Identify which cell holds the provided text, then report its [X, Y] central coordinate. 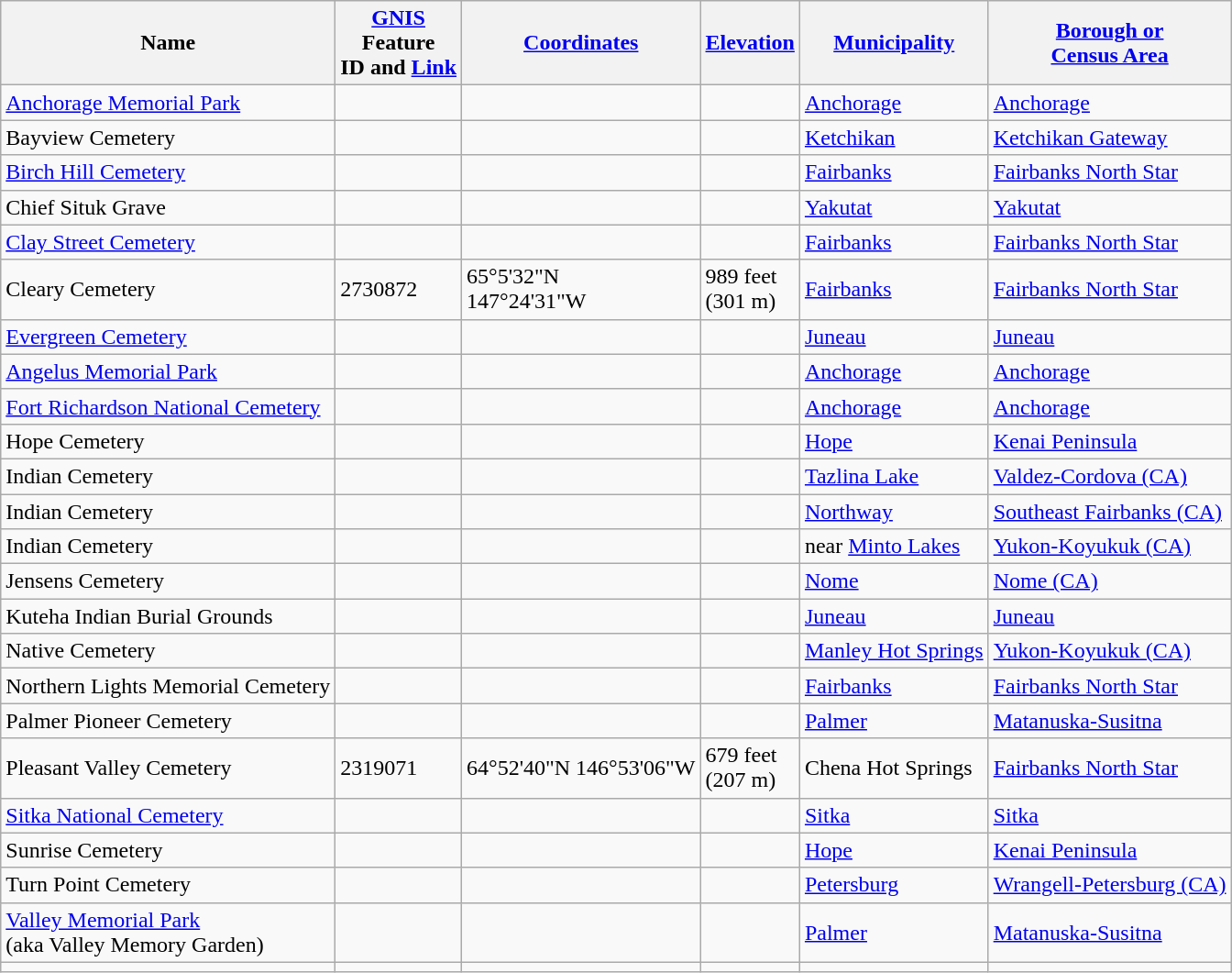
65°5'32"N147°24'31"W [581, 290]
679 feet(207 m) [750, 768]
Valdez-Cordova (CA) [1109, 476]
Sunrise Cemetery [169, 850]
near Minto Lakes [894, 547]
Coordinates [581, 43]
Northway [894, 511]
2319071 [399, 768]
Southeast Fairbanks (CA) [1109, 511]
Jensens Cemetery [169, 581]
Borough orCensus Area [1109, 43]
Evergreen Cemetery [169, 337]
Birch Hill Cemetery [169, 172]
Petersburg [894, 885]
Anchorage Memorial Park [169, 103]
Pleasant Valley Cemetery [169, 768]
Nome (CA) [1109, 581]
Ketchikan Gateway [1109, 138]
Elevation [750, 43]
Ketchikan [894, 138]
Chief Situk Grave [169, 207]
Fort Richardson National Cemetery [169, 406]
Tazlina Lake [894, 476]
Municipality [894, 43]
Hope Cemetery [169, 441]
Nome [894, 581]
989 feet(301 m) [750, 290]
GNISFeatureID and Link [399, 43]
64°52'40"N 146°53'06"W [581, 768]
Cleary Cemetery [169, 290]
Valley Memorial Park(aka Valley Memory Garden) [169, 932]
Northern Lights Memorial Cemetery [169, 686]
Native Cemetery [169, 651]
Sitka National Cemetery [169, 815]
Manley Hot Springs [894, 651]
Angelus Memorial Park [169, 371]
Wrangell-Petersburg (CA) [1109, 885]
Clay Street Cemetery [169, 242]
Turn Point Cemetery [169, 885]
Chena Hot Springs [894, 768]
Name [169, 43]
Palmer Pioneer Cemetery [169, 721]
Bayview Cemetery [169, 138]
2730872 [399, 290]
Kuteha Indian Burial Grounds [169, 616]
